Capture the cell that displays the provided text and extract its (X, Y) central coordinate. 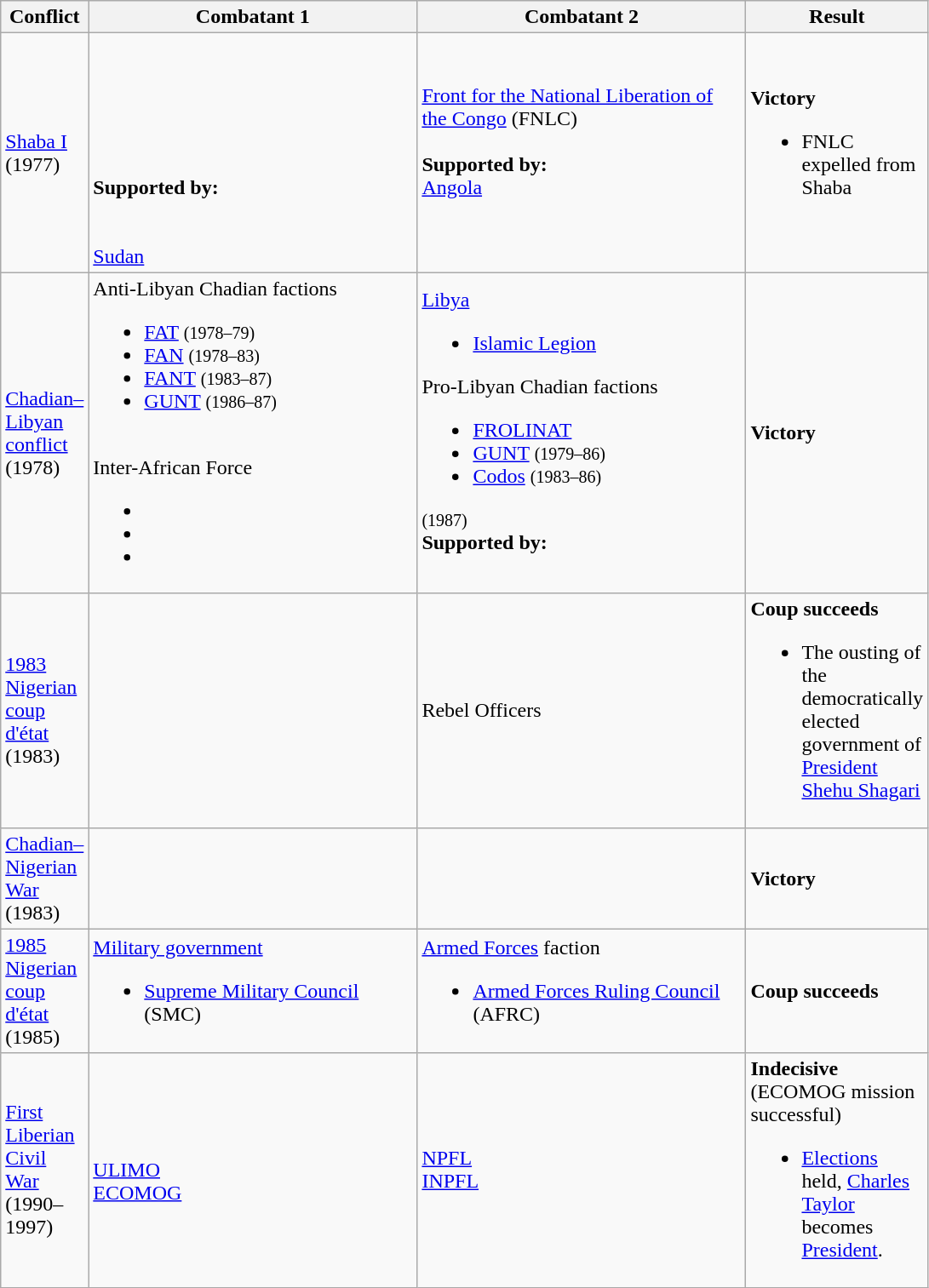
First Liberian Civil War(1990–1997) (44, 1170)
Supported by: Sudan (253, 153)
Result (837, 17)
Combatant 1 (253, 17)
NPFL INPFL (582, 1170)
Indecisive (ECOMOG mission successful)Elections held, Charles Taylor becomes President. (837, 1170)
1985 Nigerian coup d'état(1985) (44, 991)
Coup succeedsThe ousting of the democratically elected government of President Shehu Shagari (837, 710)
ULIMO ECOMOG (253, 1170)
Chadian–Nigerian War(1983) (44, 879)
Front for the National Liberation of the Congo (FNLC)Supported by: Angola (582, 153)
Coup succeeds (837, 991)
Combatant 2 (582, 17)
Military governmentSupreme Military Council (SMC) (253, 991)
Anti-Libyan Chadian factionsFAT (1978–79)FAN (1978–83)FANT (1983–87)GUNT (1986–87)Inter-African Force (253, 432)
Chadian–Libyan conflict(1978) (44, 432)
Conflict (44, 17)
LibyaIslamic Legion Pro-Libyan Chadian factions FROLINATGUNT (1979–86)Codos (1983–86) (1987)Supported by: (582, 432)
Armed Forces factionArmed Forces Ruling Council (AFRC) (582, 991)
1983 Nigerian coup d'état(1983) (44, 710)
VictoryFNLC expelled from Shaba (837, 153)
Shaba I(1977) (44, 153)
Rebel Officers (582, 710)
